Find where the given text appears and provide that cell's center as [x, y] coordinate. 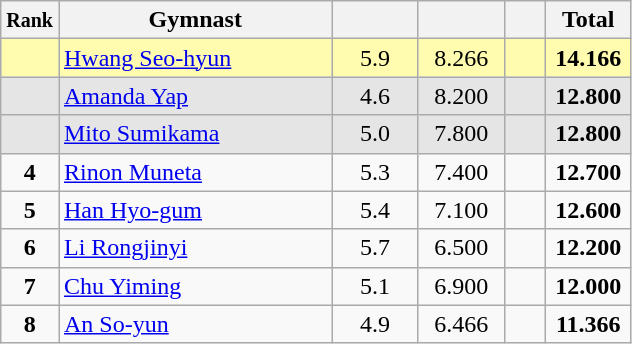
4.9 [375, 324]
An So-yun [195, 324]
5.7 [375, 248]
Rank [30, 20]
Mito Sumikama [195, 134]
Total [588, 20]
7.800 [461, 134]
7 [30, 286]
5.3 [375, 172]
6.500 [461, 248]
7.400 [461, 172]
12.000 [588, 286]
Rinon Muneta [195, 172]
4 [30, 172]
Gymnast [195, 20]
8 [30, 324]
5.9 [375, 58]
8.266 [461, 58]
5 [30, 210]
6.466 [461, 324]
6.900 [461, 286]
Chu Yiming [195, 286]
5.0 [375, 134]
5.4 [375, 210]
Han Hyo-gum [195, 210]
5.1 [375, 286]
Hwang Seo-hyun [195, 58]
12.700 [588, 172]
6 [30, 248]
8.200 [461, 96]
4.6 [375, 96]
Li Rongjinyi [195, 248]
14.166 [588, 58]
12.600 [588, 210]
Amanda Yap [195, 96]
12.200 [588, 248]
7.100 [461, 210]
11.366 [588, 324]
